For the text-containing cell, return its midpoint in (x, y) coordinate format. 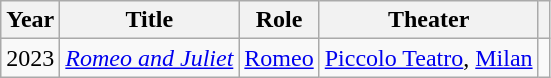
Theater (428, 20)
Romeo and Juliet (150, 58)
Piccolo Teatro, Milan (428, 58)
Role (279, 20)
2023 (30, 58)
Title (150, 20)
Romeo (279, 58)
Year (30, 20)
